Provide the (X, Y) coordinate of the cell's center where the given text is located.  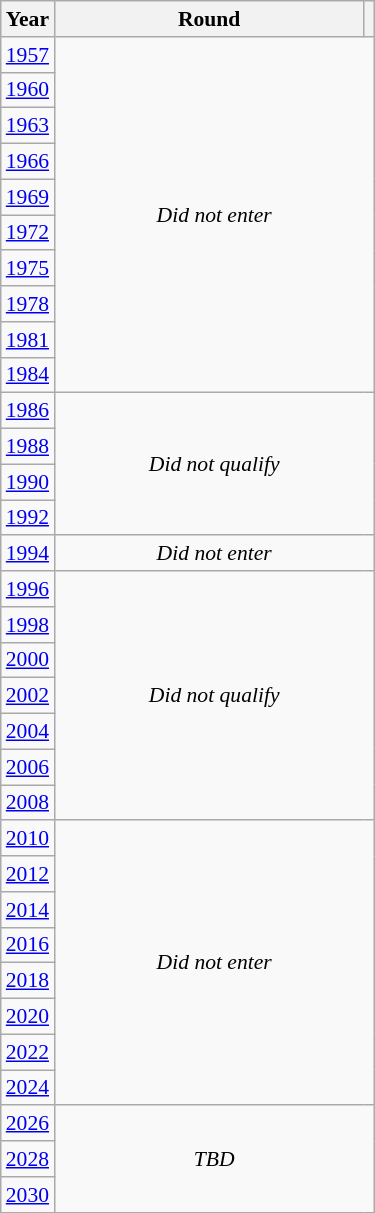
2020 (28, 1017)
1972 (28, 233)
2012 (28, 874)
2002 (28, 696)
2030 (28, 1195)
2018 (28, 981)
2016 (28, 945)
1963 (28, 126)
2010 (28, 839)
1986 (28, 411)
2004 (28, 732)
2022 (28, 1052)
2026 (28, 1124)
1988 (28, 447)
1981 (28, 340)
2006 (28, 767)
1960 (28, 90)
1992 (28, 518)
1998 (28, 625)
2008 (28, 803)
TBD (214, 1160)
2014 (28, 910)
2000 (28, 660)
1996 (28, 589)
1975 (28, 269)
1969 (28, 197)
2024 (28, 1088)
1990 (28, 482)
1994 (28, 554)
Round (209, 19)
1984 (28, 375)
Year (28, 19)
1966 (28, 162)
1957 (28, 55)
1978 (28, 304)
2028 (28, 1159)
